From the cell containing the given text, extract its center point as (X, Y) coordinate. 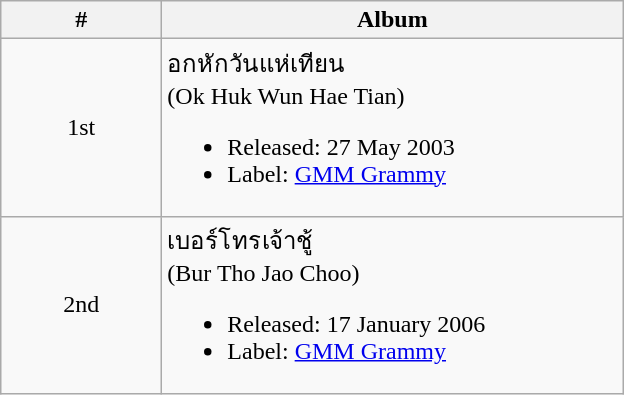
อกหักวันแห่เทียน(Ok Huk Wun Hae Tian)Released: 27 May 2003Label: GMM Grammy (392, 128)
1st (82, 128)
# (82, 20)
เบอร์โทรเจ้าชู้(Bur Tho Jao Choo)Released: 17 January 2006Label: GMM Grammy (392, 305)
2nd (82, 305)
Album (392, 20)
